Return the (X, Y) coordinate for the center point of the cell that contains the specified text.  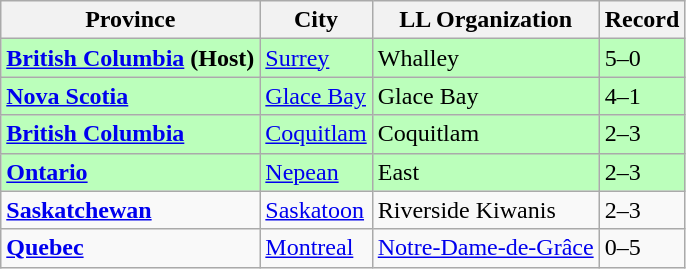
British Columbia (130, 134)
0–5 (642, 248)
Nepean (316, 172)
4–1 (642, 96)
Nova Scotia (130, 96)
Quebec (130, 248)
Riverside Kiwanis (486, 210)
City (316, 20)
Saskatoon (316, 210)
Whalley (486, 58)
LL Organization (486, 20)
Notre-Dame-de-Grâce (486, 248)
Saskatchewan (130, 210)
Record (642, 20)
Province (130, 20)
Surrey (316, 58)
East (486, 172)
5–0 (642, 58)
British Columbia (Host) (130, 58)
Montreal (316, 248)
Ontario (130, 172)
